Provide the [x, y] coordinate of the cell's center where the given text is located.  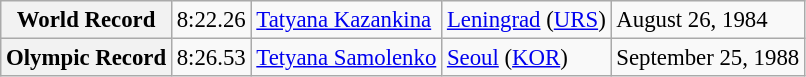
8:26.53 [211, 58]
Leningrad (URS) [526, 20]
Seoul (KOR) [526, 58]
Olympic Record [86, 58]
Tetyana Samolenko [346, 58]
World Record [86, 20]
August 26, 1984 [708, 20]
8:22.26 [211, 20]
Tatyana Kazankina [346, 20]
September 25, 1988 [708, 58]
